Identify which cell holds the provided text, then report its [x, y] central coordinate. 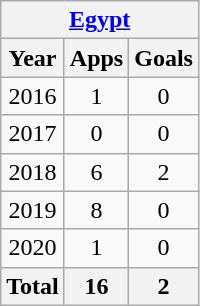
2017 [33, 134]
Apps [96, 58]
16 [96, 286]
Year [33, 58]
2016 [33, 96]
Total [33, 286]
6 [96, 172]
2018 [33, 172]
8 [96, 210]
Egypt [100, 20]
2019 [33, 210]
2020 [33, 248]
Goals [164, 58]
